Return [X, Y] of the center of cell containing provided text 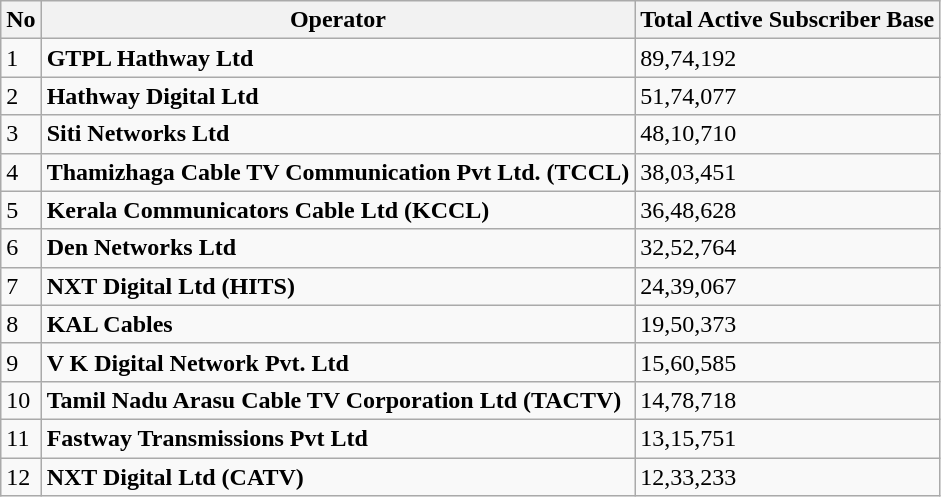
Fastway Transmissions Pvt Ltd [338, 438]
32,52,764 [788, 248]
19,50,373 [788, 324]
11 [21, 438]
Tamil Nadu Arasu Cable TV Corporation Ltd (TACTV) [338, 400]
8 [21, 324]
4 [21, 172]
48,10,710 [788, 134]
1 [21, 58]
Total Active Subscriber Base [788, 20]
6 [21, 248]
5 [21, 210]
12 [21, 477]
10 [21, 400]
51,74,077 [788, 96]
89,74,192 [788, 58]
14,78,718 [788, 400]
7 [21, 286]
3 [21, 134]
12,33,233 [788, 477]
No [21, 20]
36,48,628 [788, 210]
KAL Cables [338, 324]
Siti Networks Ltd [338, 134]
38,03,451 [788, 172]
2 [21, 96]
Kerala Communicators Cable Ltd (KCCL) [338, 210]
Hathway Digital Ltd [338, 96]
Den Networks Ltd [338, 248]
15,60,585 [788, 362]
Operator [338, 20]
24,39,067 [788, 286]
GTPL Hathway Ltd [338, 58]
NXT Digital Ltd (HITS) [338, 286]
13,15,751 [788, 438]
V K Digital Network Pvt. Ltd [338, 362]
NXT Digital Ltd (CATV) [338, 477]
Thamizhaga Cable TV Communication Pvt Ltd. (TCCL) [338, 172]
9 [21, 362]
